For the text-containing cell, return its midpoint in (X, Y) coordinate format. 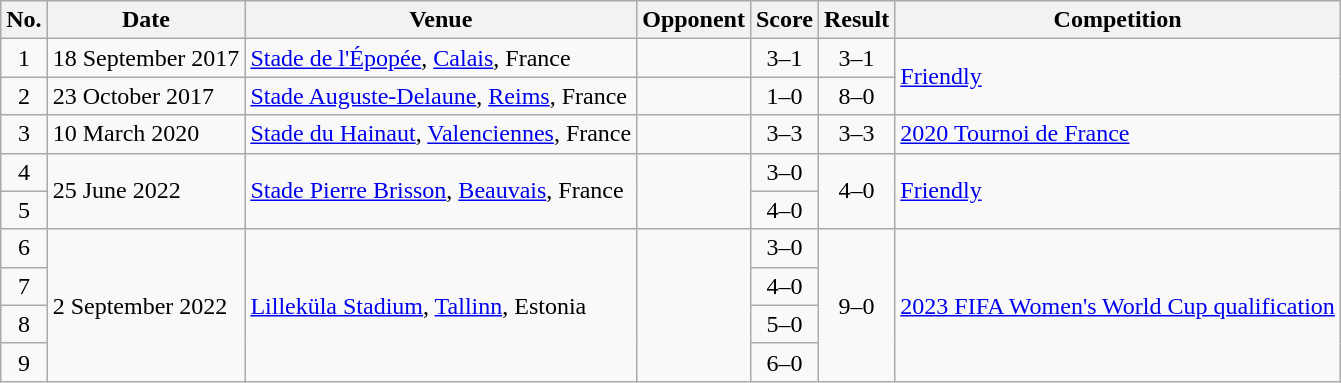
Score (784, 20)
Date (146, 20)
9–0 (856, 305)
Opponent (694, 20)
6 (24, 248)
2020 Tournoi de France (1118, 134)
2 September 2022 (146, 305)
8–0 (856, 96)
Venue (441, 20)
Lilleküla Stadium, Tallinn, Estonia (441, 305)
Stade de l'Épopée, Calais, France (441, 58)
3 (24, 134)
10 March 2020 (146, 134)
Stade du Hainaut, Valenciennes, France (441, 134)
23 October 2017 (146, 96)
6–0 (784, 362)
1 (24, 58)
7 (24, 286)
4 (24, 172)
2 (24, 96)
9 (24, 362)
No. (24, 20)
25 June 2022 (146, 191)
2023 FIFA Women's World Cup qualification (1118, 305)
Competition (1118, 20)
5–0 (784, 324)
18 September 2017 (146, 58)
1–0 (784, 96)
8 (24, 324)
Stade Auguste-Delaune, Reims, France (441, 96)
Result (856, 20)
5 (24, 210)
Stade Pierre Brisson, Beauvais, France (441, 191)
